Return the (X, Y) coordinate for the center point of the cell that contains the specified text.  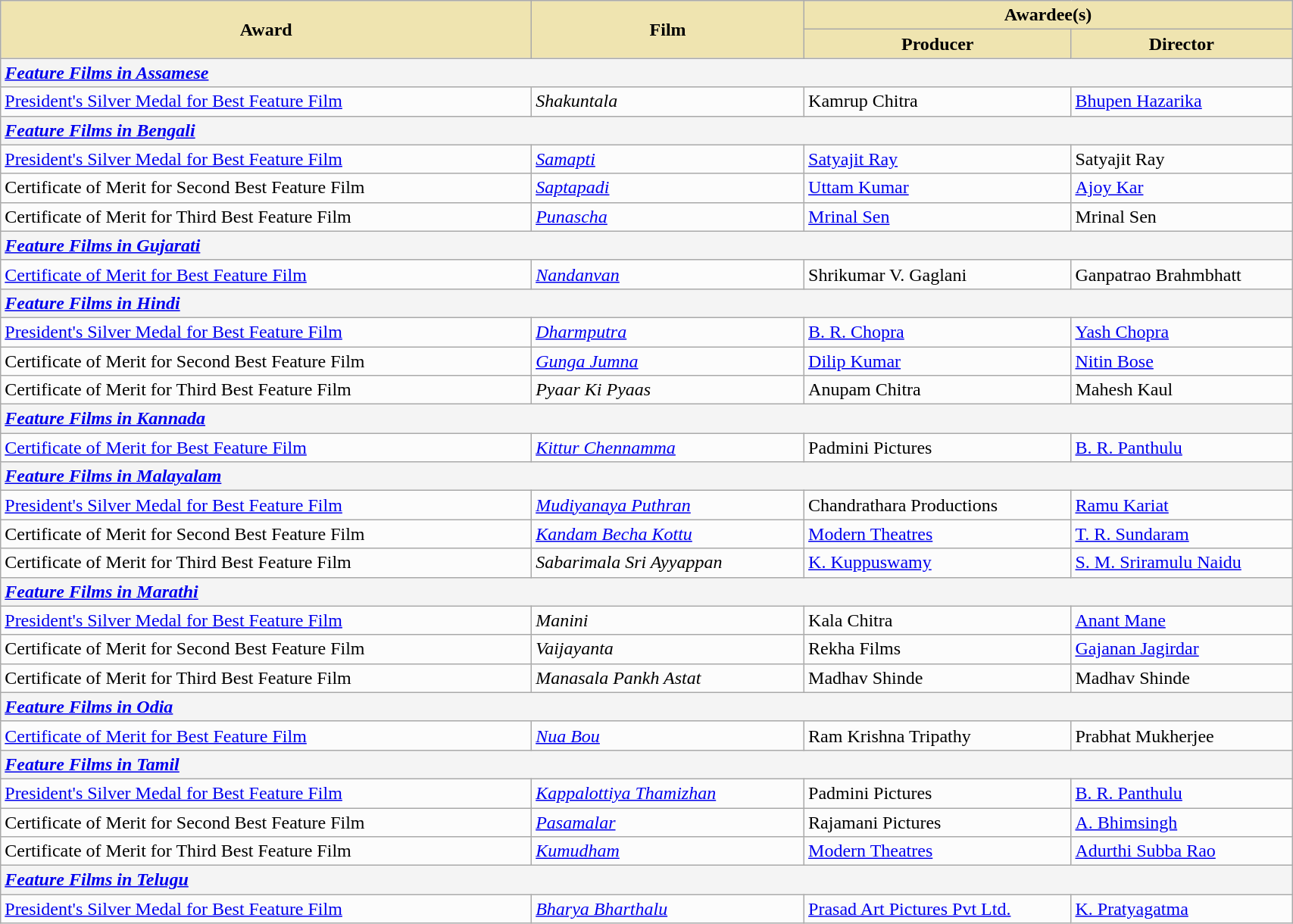
Feature Films in Gujarati (647, 245)
Kappalottiya Thamizhan (668, 793)
Rekha Films (938, 649)
Prasad Art Pictures Pvt Ltd. (938, 909)
Kamrup Chitra (938, 101)
Shakuntala (668, 101)
Feature Films in Malayalam (647, 476)
Feature Films in Telugu (647, 880)
B. R. Chopra (938, 332)
Uttam Kumar (938, 188)
Mudiyanaya Puthran (668, 505)
Anupam Chitra (938, 390)
Pyaar Ki Pyaas (668, 390)
Prabhat Mukherjee (1182, 735)
Ajoy Kar (1182, 188)
Nitin Bose (1182, 361)
Bhupen Hazarika (1182, 101)
Kittur Chennamma (668, 448)
Sabarimala Sri Ayyappan (668, 563)
Samapti (668, 159)
Kumudham (668, 851)
Feature Films in Marathi (647, 592)
Punascha (668, 217)
Feature Films in Assamese (647, 73)
Shrikumar V. Gaglani (938, 274)
Kandam Becha Kottu (668, 534)
Director (1182, 44)
K. Pratyagatma (1182, 909)
Feature Films in Odia (647, 707)
Manini (668, 620)
Anant Mane (1182, 620)
S. M. Sriramulu Naidu (1182, 563)
T. R. Sundaram (1182, 534)
Chandrathara Productions (938, 505)
Gunga Jumna (668, 361)
K. Kuppuswamy (938, 563)
Ramu Kariat (1182, 505)
Ram Krishna Tripathy (938, 735)
Feature Films in Tamil (647, 764)
Dilip Kumar (938, 361)
Nandanvan (668, 274)
Nua Bou (668, 735)
Manasala Pankh Astat (668, 678)
Bharya Bharthalu (668, 909)
Vaijayanta (668, 649)
Awardee(s) (1048, 15)
Feature Films in Bengali (647, 130)
Mahesh Kaul (1182, 390)
A. Bhimsingh (1182, 822)
Dharmputra (668, 332)
Feature Films in Hindi (647, 303)
Feature Films in Kannada (647, 419)
Award (267, 30)
Ganpatrao Brahmbhatt (1182, 274)
Adurthi Subba Rao (1182, 851)
Pasamalar (668, 822)
Rajamani Pictures (938, 822)
Yash Chopra (1182, 332)
Kala Chitra (938, 620)
Gajanan Jagirdar (1182, 649)
Saptapadi (668, 188)
Producer (938, 44)
Film (668, 30)
